Capture the cell that displays the provided text and extract its [x, y] central coordinate. 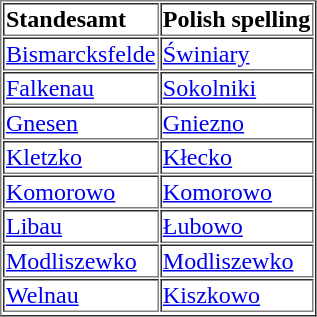
Bismarcksfelde [80, 54]
Świniary [236, 54]
Gnesen [80, 122]
Łubowo [236, 226]
Libau [80, 226]
Kłecko [236, 158]
Kiszkowo [236, 296]
Polish spelling [236, 20]
Gniezno [236, 122]
Falkenau [80, 88]
Kletzko [80, 158]
Standesamt [80, 20]
Welnau [80, 296]
Sokolniki [236, 88]
